Output the [X, Y] coordinate of the center of the cell containing the given text.  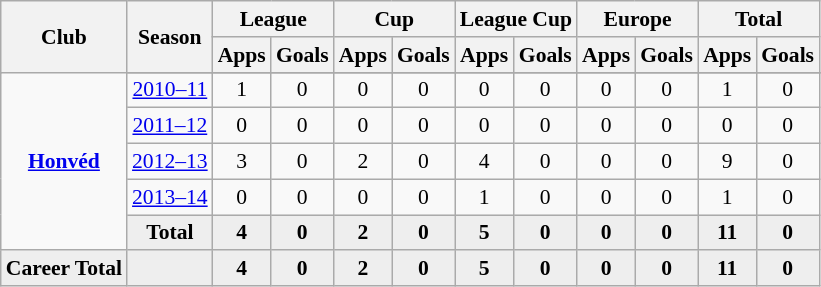
Honvéd [64, 161]
2010–11 [170, 90]
Club [64, 36]
2011–12 [170, 126]
Cup [394, 19]
Season [170, 36]
2013–14 [170, 197]
9 [727, 162]
2012–13 [170, 162]
League [274, 19]
Europe [638, 19]
3 [242, 162]
League Cup [516, 19]
Career Total [64, 269]
